Determine the (X, Y) coordinate at the center of the cell enclosing the given text.  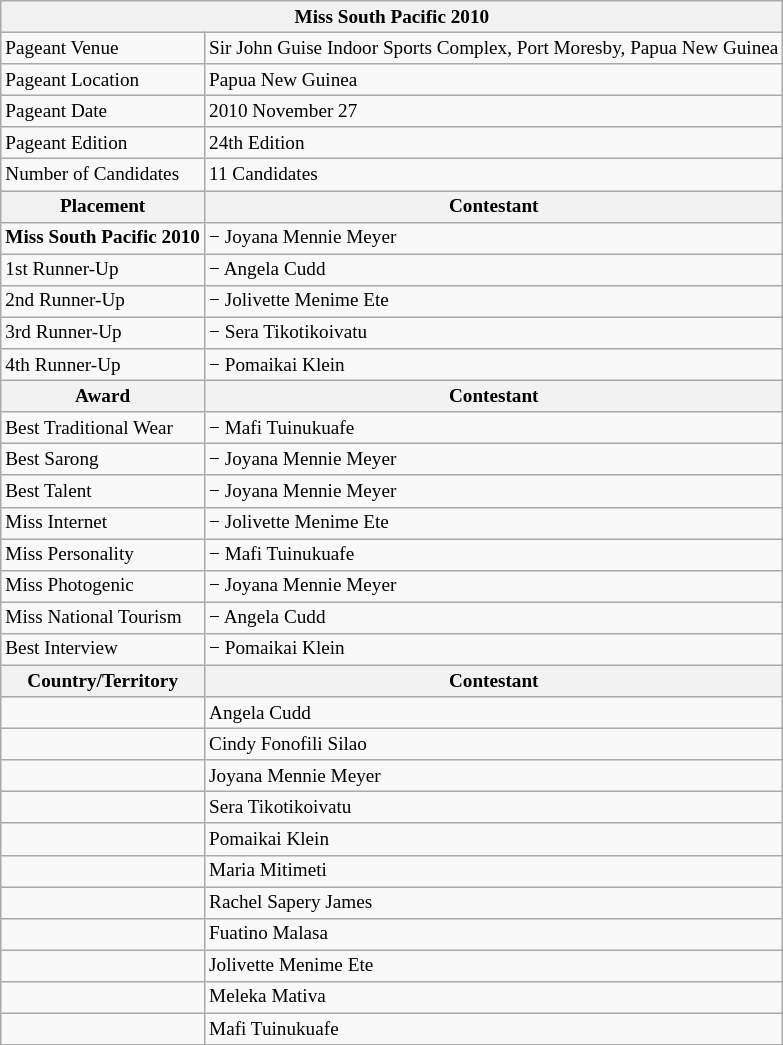
Placement (103, 206)
Best Sarong (103, 460)
Pomaikai Klein (494, 839)
Best Traditional Wear (103, 428)
Fuatino Malasa (494, 934)
Meleka Mativa (494, 997)
Pageant Venue (103, 48)
Best Interview (103, 649)
Mafi Tuinukuafe (494, 1029)
Pageant Date (103, 111)
Number of Candidates (103, 175)
Miss Internet (103, 523)
1st Runner-Up (103, 270)
Pageant Location (103, 80)
Jolivette Menime Ete (494, 966)
Maria Mitimeti (494, 871)
2nd Runner-Up (103, 301)
Miss Photogenic (103, 586)
2010 November 27 (494, 111)
Country/Territory (103, 681)
Rachel Sapery James (494, 902)
Best Talent (103, 491)
3rd Runner-Up (103, 333)
Cindy Fonofili Silao (494, 744)
Sir John Guise Indoor Sports Complex, Port Moresby, Papua New Guinea (494, 48)
Miss National Tourism (103, 618)
Joyana Mennie Meyer (494, 776)
Angela Cudd (494, 713)
− Sera Tikotikoivatu (494, 333)
Award (103, 396)
11 Candidates (494, 175)
Sera Tikotikoivatu (494, 808)
Miss Personality (103, 554)
4th Runner-Up (103, 365)
Papua New Guinea (494, 80)
Pageant Edition (103, 143)
24th Edition (494, 143)
